Search for the cell housing the specified text and yield its (X, Y) center coordinate. 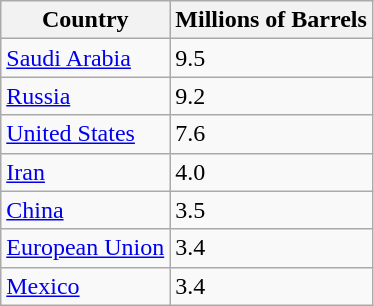
Mexico (86, 286)
Country (86, 20)
Millions of Barrels (272, 20)
European Union (86, 248)
9.5 (272, 58)
9.2 (272, 96)
United States (86, 134)
China (86, 210)
4.0 (272, 172)
Russia (86, 96)
3.5 (272, 210)
Iran (86, 172)
7.6 (272, 134)
Saudi Arabia (86, 58)
